Return the (X, Y) coordinate for the center point of the cell that contains the specified text.  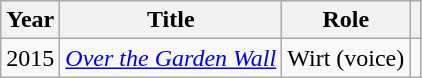
Year (30, 20)
Wirt (voice) (346, 58)
2015 (30, 58)
Role (346, 20)
Over the Garden Wall (171, 58)
Title (171, 20)
